Pinpoint the cell where the given text exists, returning its (x, y) midpoint coordinate. 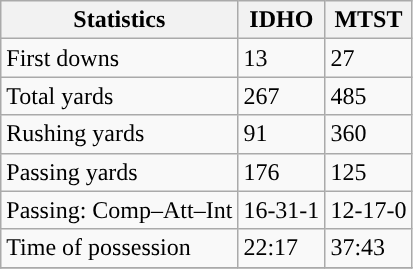
485 (368, 96)
13 (282, 58)
Statistics (120, 20)
Total yards (120, 96)
IDHO (282, 20)
360 (368, 134)
First downs (120, 58)
22:17 (282, 248)
176 (282, 172)
27 (368, 58)
Passing yards (120, 172)
91 (282, 134)
MTST (368, 20)
Passing: Comp–Att–Int (120, 210)
37:43 (368, 248)
12-17-0 (368, 210)
16-31-1 (282, 210)
Time of possession (120, 248)
Rushing yards (120, 134)
267 (282, 96)
125 (368, 172)
